Return (x, y) of the center of cell containing provided text 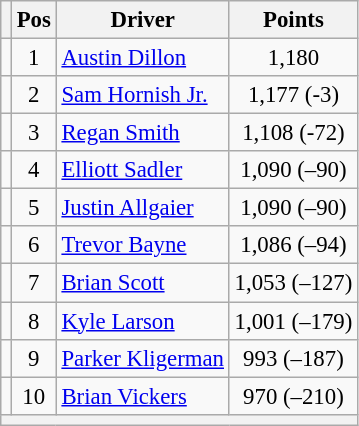
1,001 (–179) (293, 321)
Trevor Bayne (142, 245)
Pos (34, 20)
Elliott Sadler (142, 170)
1 (34, 58)
Regan Smith (142, 133)
8 (34, 321)
5 (34, 208)
Justin Allgaier (142, 208)
1,177 (-3) (293, 95)
Driver (142, 20)
3 (34, 133)
9 (34, 358)
4 (34, 170)
Brian Scott (142, 283)
10 (34, 396)
2 (34, 95)
Sam Hornish Jr. (142, 95)
970 (–210) (293, 396)
1,180 (293, 58)
Points (293, 20)
Brian Vickers (142, 396)
1,108 (-72) (293, 133)
7 (34, 283)
Kyle Larson (142, 321)
6 (34, 245)
993 (–187) (293, 358)
Parker Kligerman (142, 358)
1,086 (–94) (293, 245)
Austin Dillon (142, 58)
1,053 (–127) (293, 283)
